Scan for the cell matching the given text and deliver its [X, Y] coordinate at center. 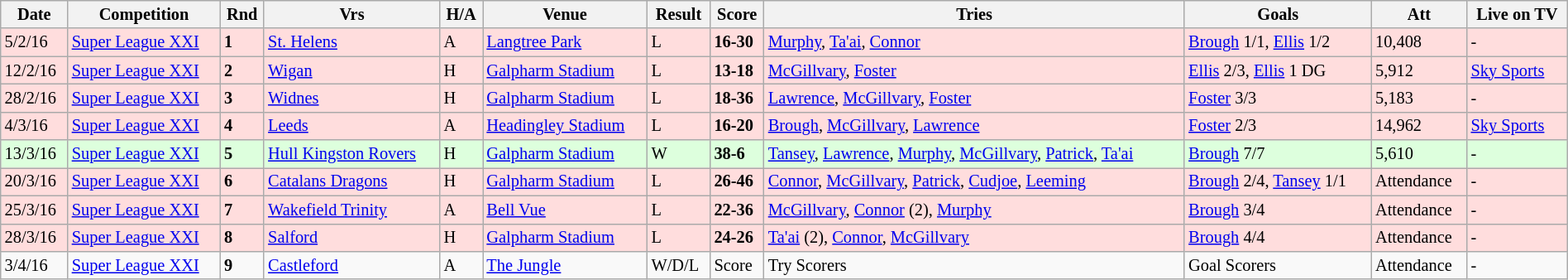
Ellis 2/3, Ellis 1 DG [1278, 70]
Live on TV [1518, 14]
6 [241, 181]
Date [35, 14]
Brough 1/1, Ellis 1/2 [1278, 42]
Vrs [352, 14]
5/2/16 [35, 42]
Foster 3/3 [1278, 98]
Result [679, 14]
Bell Vue [566, 210]
4/3/16 [35, 126]
Langtree Park [566, 42]
Brough 3/4 [1278, 210]
26-46 [738, 181]
Connor, McGillvary, Patrick, Cudjoe, Leeming [974, 181]
Murphy, Ta'ai, Connor [974, 42]
W [679, 154]
Headingley Stadium [566, 126]
Competition [144, 14]
9 [241, 265]
W/D/L [679, 265]
1 [241, 42]
14,962 [1419, 126]
Widnes [352, 98]
McGillvary, Connor (2), Murphy [974, 210]
Wigan [352, 70]
Att [1419, 14]
13-18 [738, 70]
4 [241, 126]
16-30 [738, 42]
28/3/16 [35, 238]
Try Scorers [974, 265]
McGillvary, Foster [974, 70]
8 [241, 238]
18-36 [738, 98]
Lawrence, McGillvary, Foster [974, 98]
Brough 7/7 [1278, 154]
The Jungle [566, 265]
28/2/16 [35, 98]
Brough 2/4, Tansey 1/1 [1278, 181]
Goal Scorers [1278, 265]
Tansey, Lawrence, Murphy, McGillvary, Patrick, Ta'ai [974, 154]
22-36 [738, 210]
Brough 4/4 [1278, 238]
Hull Kingston Rovers [352, 154]
Castleford [352, 265]
10,408 [1419, 42]
Ta'ai (2), Connor, McGillvary [974, 238]
Catalans Dragons [352, 181]
Goals [1278, 14]
12/2/16 [35, 70]
St. Helens [352, 42]
Foster 2/3 [1278, 126]
3 [241, 98]
13/3/16 [35, 154]
20/3/16 [35, 181]
Rnd [241, 14]
5 [241, 154]
3/4/16 [35, 265]
Wakefield Trinity [352, 210]
Tries [974, 14]
2 [241, 70]
24-26 [738, 238]
5,183 [1419, 98]
7 [241, 210]
H/A [461, 14]
Leeds [352, 126]
5,912 [1419, 70]
Venue [566, 14]
Brough, McGillvary, Lawrence [974, 126]
16-20 [738, 126]
5,610 [1419, 154]
25/3/16 [35, 210]
38-6 [738, 154]
Salford [352, 238]
